Locate the cell with the specified text and output its (X, Y) center coordinate. 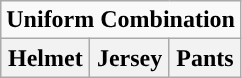
Helmet (46, 58)
Jersey (130, 58)
Pants (204, 58)
Uniform Combination (121, 20)
